Return the [x, y] coordinate for the center point of the cell that contains the specified text.  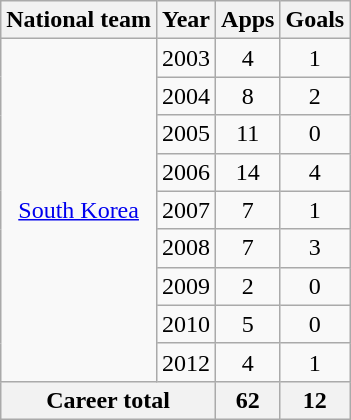
2009 [186, 286]
2008 [186, 248]
2005 [186, 134]
11 [248, 134]
Goals [315, 20]
2012 [186, 362]
Apps [248, 20]
Career total [108, 400]
62 [248, 400]
2004 [186, 96]
12 [315, 400]
2003 [186, 58]
14 [248, 172]
8 [248, 96]
National team [79, 20]
2006 [186, 172]
2010 [186, 324]
3 [315, 248]
5 [248, 324]
2007 [186, 210]
South Korea [79, 210]
Year [186, 20]
